Pinpoint the cell where the given text exists, returning its [x, y] midpoint coordinate. 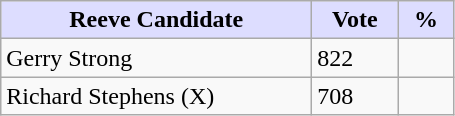
Richard Stephens (X) [156, 96]
Vote [355, 20]
Reeve Candidate [156, 20]
708 [355, 96]
Gerry Strong [156, 58]
822 [355, 58]
% [426, 20]
